Pinpoint the cell where the given text exists, returning its (x, y) midpoint coordinate. 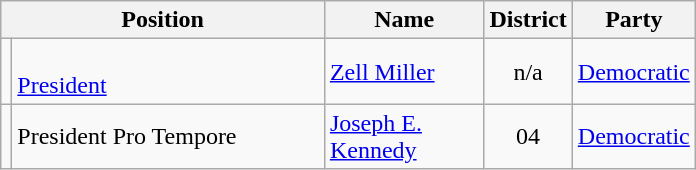
n/a (528, 72)
Joseph E. Kennedy (404, 136)
Party (634, 20)
President Pro Tempore (168, 136)
President (168, 72)
District (528, 20)
Zell Miller (404, 72)
Position (163, 20)
04 (528, 136)
Name (404, 20)
